Determine the [x, y] coordinate at the center of the cell enclosing the given text.  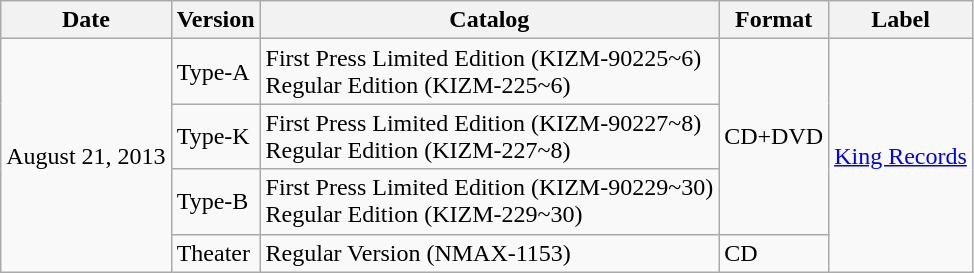
Label [901, 20]
First Press Limited Edition (KIZM-90229~30)Regular Edition (KIZM-229~30) [490, 202]
August 21, 2013 [86, 156]
King Records [901, 156]
Type-A [216, 72]
Version [216, 20]
CD [774, 253]
Format [774, 20]
Theater [216, 253]
Catalog [490, 20]
First Press Limited Edition (KIZM-90227~8)Regular Edition (KIZM-227~8) [490, 136]
Type-B [216, 202]
CD+DVD [774, 136]
Regular Version (NMAX-1153) [490, 253]
Date [86, 20]
Type-K [216, 136]
First Press Limited Edition (KIZM-90225~6)Regular Edition (KIZM-225~6) [490, 72]
